Capture the cell that displays the provided text and extract its (x, y) central coordinate. 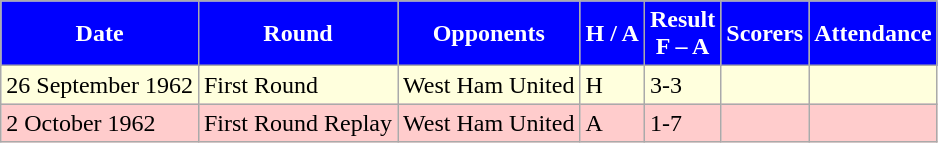
Scorers (765, 34)
First Round Replay (298, 123)
Round (298, 34)
3-3 (682, 85)
A (612, 123)
First Round (298, 85)
1-7 (682, 123)
H / A (612, 34)
26 September 1962 (100, 85)
Attendance (873, 34)
Opponents (489, 34)
Date (100, 34)
H (612, 85)
ResultF – A (682, 34)
2 October 1962 (100, 123)
